Output the (x, y) coordinate of the center of the cell containing the given text.  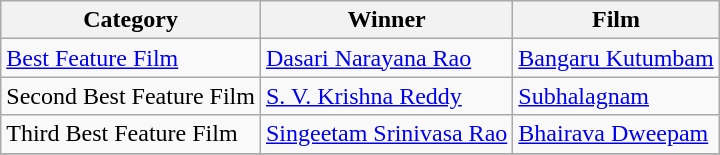
Third Best Feature Film (131, 134)
Best Feature Film (131, 58)
S. V. Krishna Reddy (386, 96)
Singeetam Srinivasa Rao (386, 134)
Second Best Feature Film (131, 96)
Category (131, 20)
Dasari Narayana Rao (386, 58)
Subhalagnam (616, 96)
Bhairava Dweepam (616, 134)
Bangaru Kutumbam (616, 58)
Winner (386, 20)
Film (616, 20)
